Provide the (X, Y) coordinate of the cell's center where the given text is located.  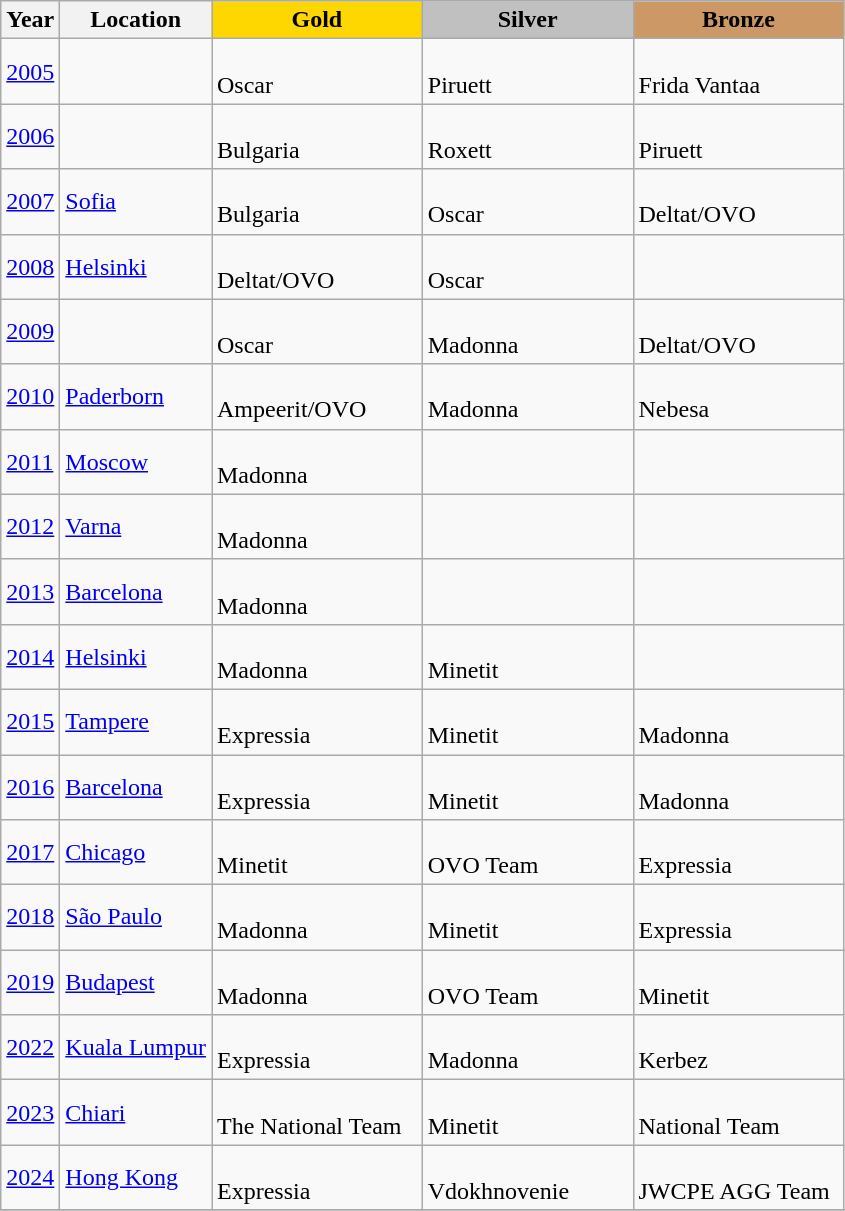
Roxett (528, 136)
Moscow (136, 462)
Kerbez (738, 1048)
JWCPE AGG Team (738, 1178)
Hong Kong (136, 1178)
Frida Vantaa (738, 72)
2008 (30, 266)
National Team (738, 1112)
São Paulo (136, 918)
Ampeerit/OVO (318, 396)
2017 (30, 852)
Silver (528, 20)
Gold (318, 20)
2013 (30, 592)
Bronze (738, 20)
Chiari (136, 1112)
2012 (30, 526)
2016 (30, 786)
2009 (30, 332)
Tampere (136, 722)
2007 (30, 202)
Varna (136, 526)
Location (136, 20)
Nebesa (738, 396)
The National Team (318, 1112)
Budapest (136, 982)
2022 (30, 1048)
2023 (30, 1112)
2019 (30, 982)
2005 (30, 72)
Vdokhnovenie (528, 1178)
2014 (30, 656)
Year (30, 20)
Kuala Lumpur (136, 1048)
2024 (30, 1178)
2011 (30, 462)
2015 (30, 722)
Chicago (136, 852)
2006 (30, 136)
2010 (30, 396)
Sofia (136, 202)
2018 (30, 918)
Paderborn (136, 396)
